From the cell containing the given text, extract its center point as [x, y] coordinate. 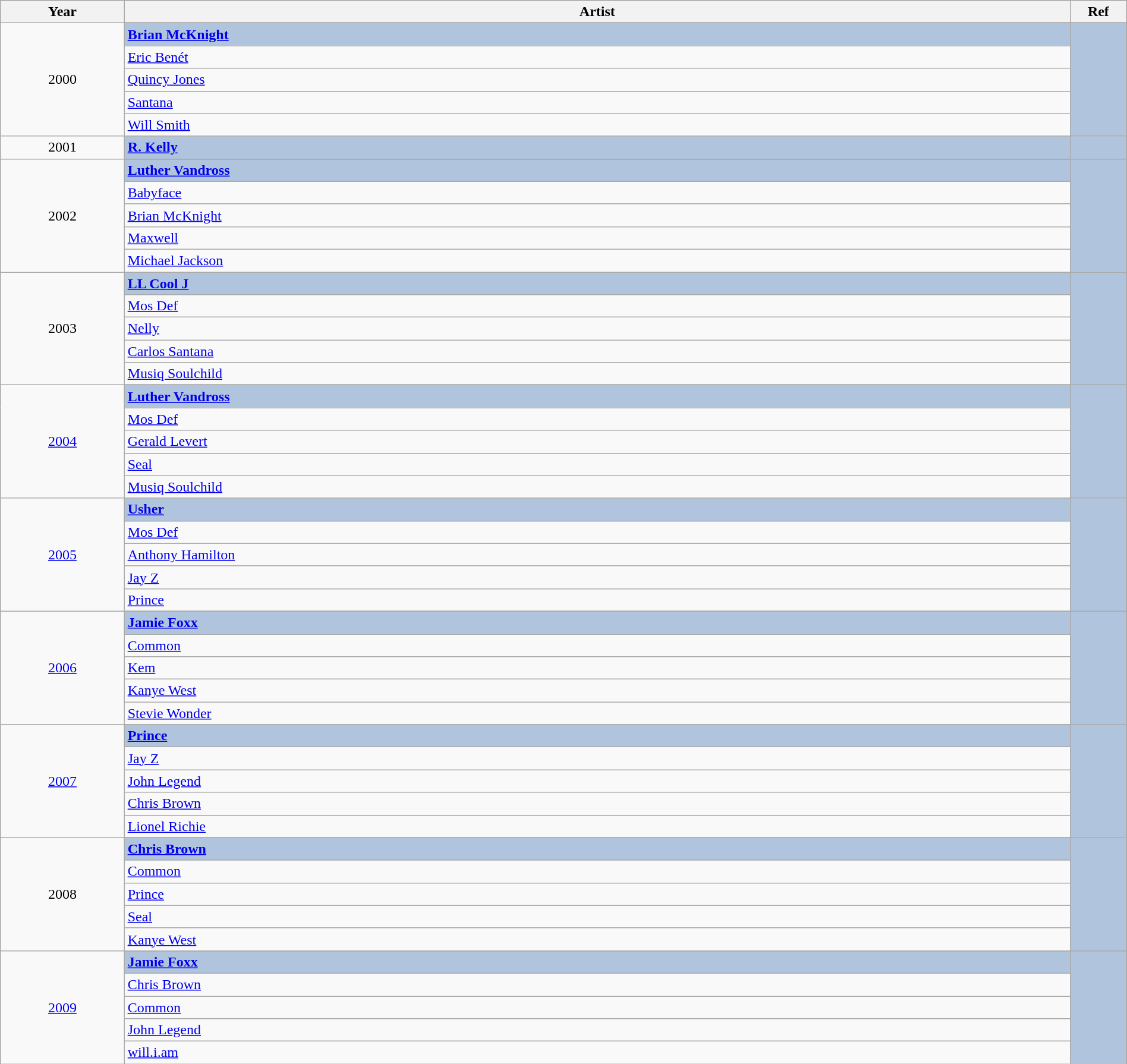
Anthony Hamilton [597, 555]
2002 [62, 215]
2009 [62, 1007]
2000 [62, 80]
LL Cool J [597, 284]
Maxwell [597, 238]
will.i.am [597, 1053]
Usher [597, 509]
Kem [597, 668]
Artist [597, 12]
Lionel Richie [597, 826]
2005 [62, 555]
Santana [597, 102]
2003 [62, 329]
Nelly [597, 329]
Babyface [597, 193]
Year [62, 12]
Quincy Jones [597, 80]
Eric Benét [597, 57]
2006 [62, 668]
2004 [62, 442]
Will Smith [597, 125]
Michael Jackson [597, 260]
Ref [1098, 12]
2001 [62, 147]
Carlos Santana [597, 351]
Stevie Wonder [597, 713]
2007 [62, 781]
2008 [62, 894]
Gerald Levert [597, 442]
R. Kelly [597, 147]
